Identify which cell holds the provided text, then report its [X, Y] central coordinate. 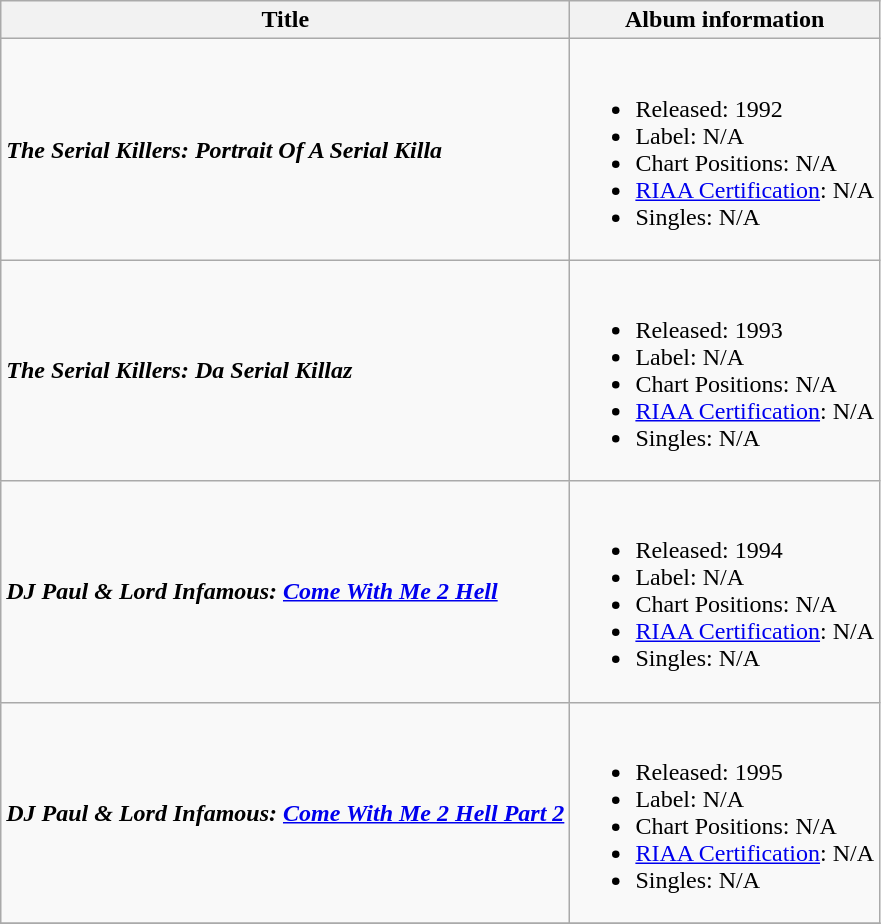
DJ Paul & Lord Infamous: Come With Me 2 Hell Part 2 [286, 812]
The Serial Killers: Portrait Of A Serial Killa [286, 150]
Album information [725, 20]
DJ Paul & Lord Infamous: Come With Me 2 Hell [286, 592]
Released: 1993Label: N/AChart Positions: N/ARIAA Certification: N/ASingles: N/A [725, 370]
The Serial Killers: Da Serial Killaz [286, 370]
Released: 1995Label: N/AChart Positions: N/ARIAA Certification: N/ASingles: N/A [725, 812]
Released: 1992Label: N/AChart Positions: N/ARIAA Certification: N/ASingles: N/A [725, 150]
Title [286, 20]
Released: 1994Label: N/AChart Positions: N/ARIAA Certification: N/ASingles: N/A [725, 592]
